From the cell containing the given text, extract its center point as [X, Y] coordinate. 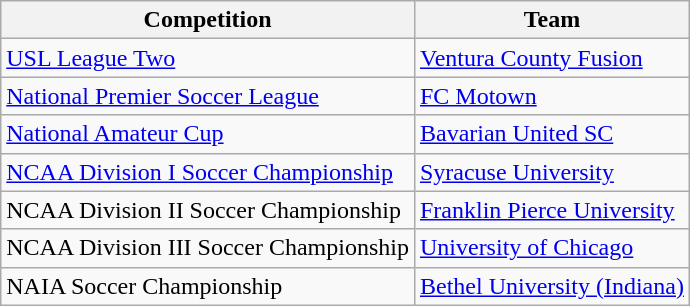
Bavarian United SC [552, 134]
University of Chicago [552, 248]
Syracuse University [552, 172]
National Premier Soccer League [208, 96]
National Amateur Cup [208, 134]
Ventura County Fusion [552, 58]
NCAA Division I Soccer Championship [208, 172]
NCAA Division II Soccer Championship [208, 210]
Team [552, 20]
FC Motown [552, 96]
Bethel University (Indiana) [552, 286]
NCAA Division III Soccer Championship [208, 248]
Franklin Pierce University [552, 210]
USL League Two [208, 58]
Competition [208, 20]
NAIA Soccer Championship [208, 286]
